From the cell containing the given text, extract its center point as (X, Y) coordinate. 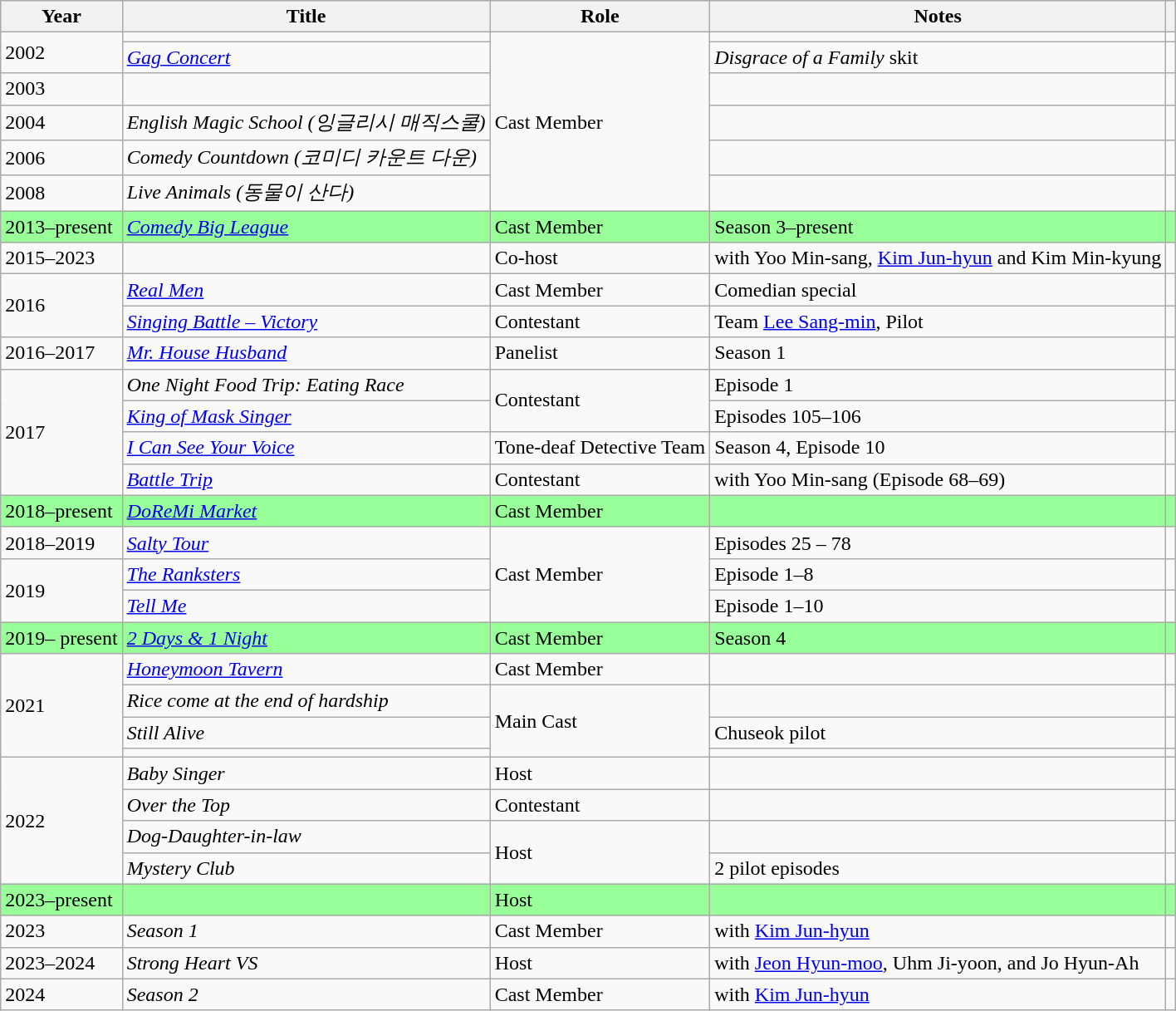
Honeymoon Tavern (306, 670)
Notes (938, 17)
Dog-Daughter-in-law (306, 837)
One Night Food Trip: Eating Race (306, 385)
Season 4, Episode 10 (938, 448)
Battle Trip (306, 479)
Role (600, 17)
Gag Concert (306, 57)
Singing Battle – Victory (306, 321)
2018–present (61, 511)
Baby Singer (306, 773)
2023–present (61, 900)
Season 4 (938, 637)
Salty Tour (306, 542)
Over the Top (306, 805)
2019– present (61, 637)
Episodes 25 – 78 (938, 542)
Episode 1–8 (938, 574)
English Magic School (잉글리시 매직스쿨) (306, 123)
Season 3–present (938, 227)
Disgrace of a Family skit (938, 57)
2015–2023 (61, 258)
2023–2024 (61, 963)
Episodes 105–106 (938, 416)
Real Men (306, 290)
Year (61, 17)
Season 2 (306, 994)
Still Alive (306, 733)
Title (306, 17)
2003 (61, 89)
Comedy Countdown (코미디 카운트 다운) (306, 158)
Chuseok pilot (938, 733)
Episode 1–10 (938, 606)
Tell Me (306, 606)
2004 (61, 123)
2018–2019 (61, 542)
Episode 1 (938, 385)
DoReMi Market (306, 511)
with Yoo Min-sang (Episode 68–69) (938, 479)
2021 (61, 706)
Strong Heart VS (306, 963)
Co-host (600, 258)
Mr. House Husband (306, 353)
2006 (61, 158)
Comedy Big League (306, 227)
2008 (61, 193)
Comedian special (938, 290)
with Jeon Hyun-moo, Uhm Ji-yoon, and Jo Hyun-Ah (938, 963)
2017 (61, 432)
Live Animals (동물이 산다) (306, 193)
King of Mask Singer (306, 416)
Tone-deaf Detective Team (600, 448)
2023 (61, 931)
Main Cast (600, 721)
2 pilot episodes (938, 868)
2016 (61, 306)
I Can See Your Voice (306, 448)
2002 (61, 53)
2022 (61, 821)
Mystery Club (306, 868)
2 Days & 1 Night (306, 637)
2024 (61, 994)
2016–2017 (61, 353)
2013–present (61, 227)
Team Lee Sang-min, Pilot (938, 321)
Rice come at the end of hardship (306, 701)
Panelist (600, 353)
The Ranksters (306, 574)
with Yoo Min-sang, Kim Jun-hyun and Kim Min-kyung (938, 258)
2019 (61, 590)
